Pinpoint the cell where the given text exists, returning its [X, Y] midpoint coordinate. 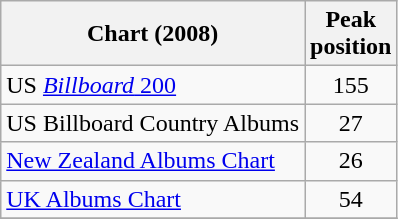
155 [350, 85]
US Billboard Country Albums [153, 123]
New Zealand Albums Chart [153, 161]
Chart (2008) [153, 34]
26 [350, 161]
Peakposition [350, 34]
27 [350, 123]
US Billboard 200 [153, 85]
54 [350, 199]
UK Albums Chart [153, 199]
